Locate the cell with the specified text and output its [X, Y] center coordinate. 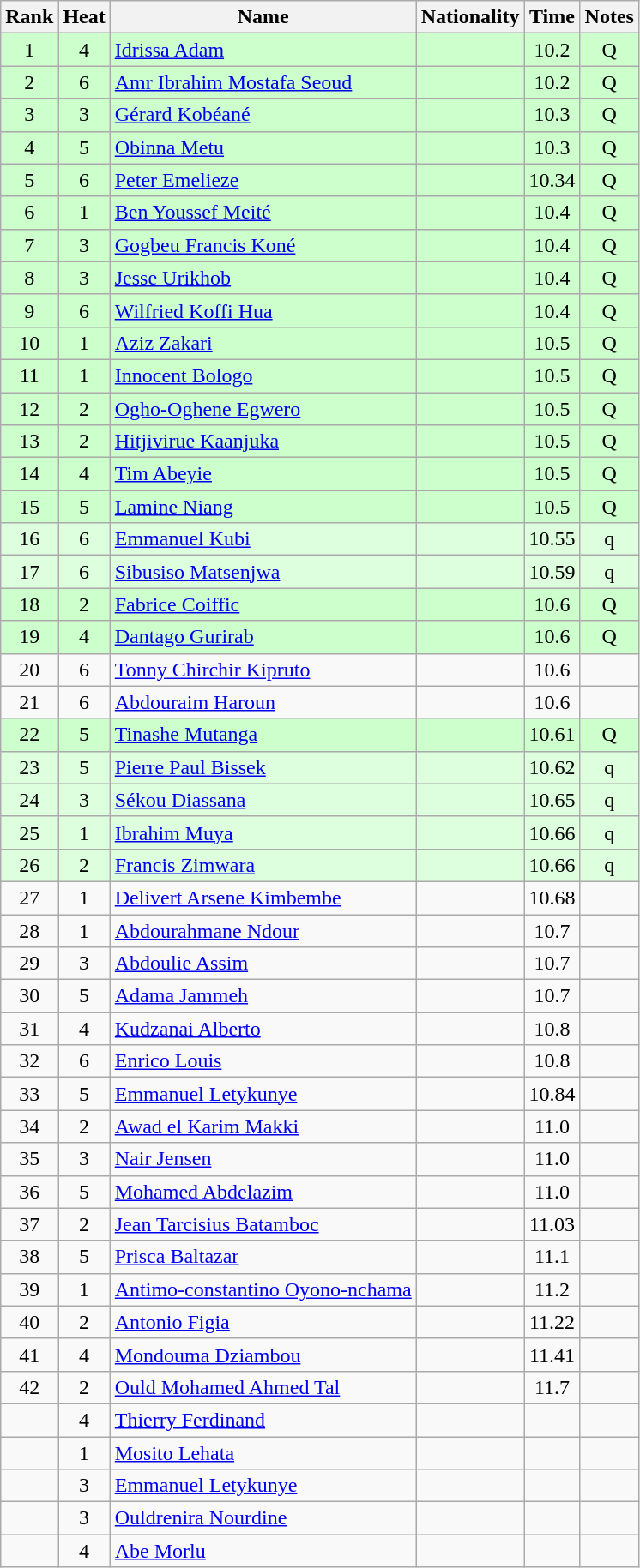
10.59 [552, 572]
Obinna Metu [263, 147]
24 [29, 800]
11.2 [552, 1289]
10.84 [552, 1094]
Rank [29, 17]
42 [29, 1387]
Sibusiso Matsenjwa [263, 572]
19 [29, 637]
40 [29, 1322]
Aziz Zakari [263, 343]
Emmanuel Kubi [263, 539]
Ould Mohamed Ahmed Tal [263, 1387]
17 [29, 572]
Jesse Urikhob [263, 278]
26 [29, 865]
18 [29, 604]
Ogho-Oghene Egwero [263, 409]
33 [29, 1094]
Gogbeu Francis Koné [263, 245]
21 [29, 702]
Abdourahmane Ndour [263, 930]
Thierry Ferdinand [263, 1420]
Amr Ibrahim Mostafa Seoud [263, 82]
Peter Emelieze [263, 180]
Wilfried Koffi Hua [263, 310]
Awad el Karim Makki [263, 1126]
39 [29, 1289]
Mondouma Dziambou [263, 1355]
Sékou Diassana [263, 800]
Kudzanai Alberto [263, 1029]
Jean Tarcisius Batamboc [263, 1224]
10.65 [552, 800]
8 [29, 278]
10 [29, 343]
23 [29, 767]
14 [29, 474]
13 [29, 442]
Dantago Gurirab [263, 637]
Mosito Lehata [263, 1453]
7 [29, 245]
37 [29, 1224]
Nationality [470, 17]
Enrico Louis [263, 1061]
Heat [84, 17]
9 [29, 310]
Pierre Paul Bissek [263, 767]
Ben Youssef Meité [263, 213]
10.55 [552, 539]
22 [29, 735]
Delivert Arsene Kimbembe [263, 898]
Tonny Chirchir Kipruto [263, 670]
31 [29, 1029]
Fabrice Coiffic [263, 604]
Abdoulie Assim [263, 964]
10.34 [552, 180]
25 [29, 832]
Ouldrenira Nourdine [263, 1518]
10.61 [552, 735]
11.41 [552, 1355]
Antimo-constantino Oyono-nchama [263, 1289]
10.62 [552, 767]
Lamine Niang [263, 507]
Prisca Baltazar [263, 1257]
38 [29, 1257]
Tinashe Mutanga [263, 735]
34 [29, 1126]
Tim Abeyie [263, 474]
Adama Jammeh [263, 996]
Hitjivirue Kaanjuka [263, 442]
Abe Morlu [263, 1551]
35 [29, 1159]
20 [29, 670]
29 [29, 964]
Francis Zimwara [263, 865]
11.22 [552, 1322]
Name [263, 17]
Ibrahim Muya [263, 832]
11.7 [552, 1387]
11.03 [552, 1224]
Notes [609, 17]
16 [29, 539]
Antonio Figia [263, 1322]
11 [29, 375]
Innocent Bologo [263, 375]
41 [29, 1355]
36 [29, 1192]
15 [29, 507]
Abdouraim Haroun [263, 702]
27 [29, 898]
32 [29, 1061]
11.1 [552, 1257]
Gérard Kobéané [263, 115]
12 [29, 409]
Time [552, 17]
28 [29, 930]
Mohamed Abdelazim [263, 1192]
30 [29, 996]
Idrissa Adam [263, 50]
Nair Jensen [263, 1159]
10.68 [552, 898]
